Scan for the cell matching the given text and deliver its (x, y) coordinate at center. 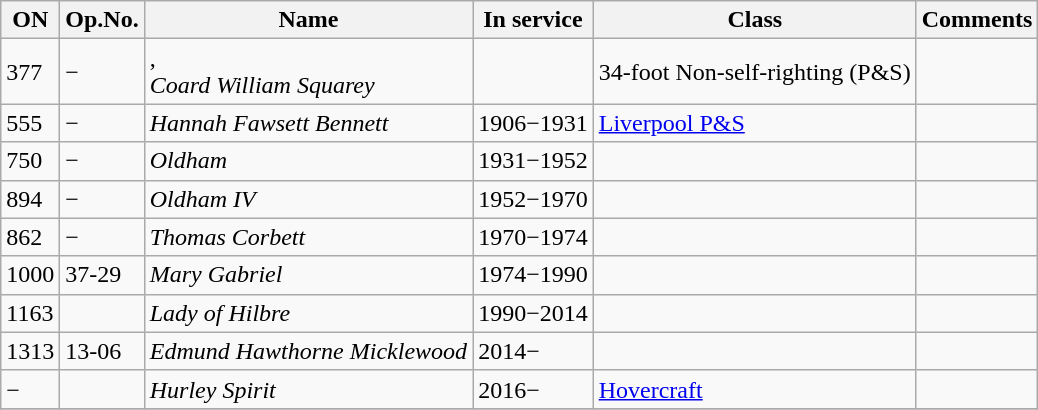
1931−1952 (534, 161)
Edmund Hawthorne Micklewood (308, 351)
555 (30, 123)
1952−1970 (534, 199)
Class (754, 20)
Hannah Fawsett Bennett (308, 123)
In service (534, 20)
1990−2014 (534, 313)
2016− (534, 389)
Op.No. (102, 20)
Name (308, 20)
1974−1990 (534, 275)
2014− (534, 351)
, Coard William Squarey (308, 72)
377 (30, 72)
Lady of Hilbre (308, 313)
Thomas Corbett (308, 237)
862 (30, 237)
13-06 (102, 351)
1000 (30, 275)
ON (30, 20)
1163 (30, 313)
Mary Gabriel (308, 275)
1313 (30, 351)
Hovercraft (754, 389)
Hurley Spirit (308, 389)
750 (30, 161)
1906−1931 (534, 123)
Comments (977, 20)
894 (30, 199)
34-foot Non-self-righting (P&S) (754, 72)
37-29 (102, 275)
Oldham (308, 161)
Oldham IV (308, 199)
1970−1974 (534, 237)
Liverpool P&S (754, 123)
